Capture the cell that displays the provided text and extract its [X, Y] central coordinate. 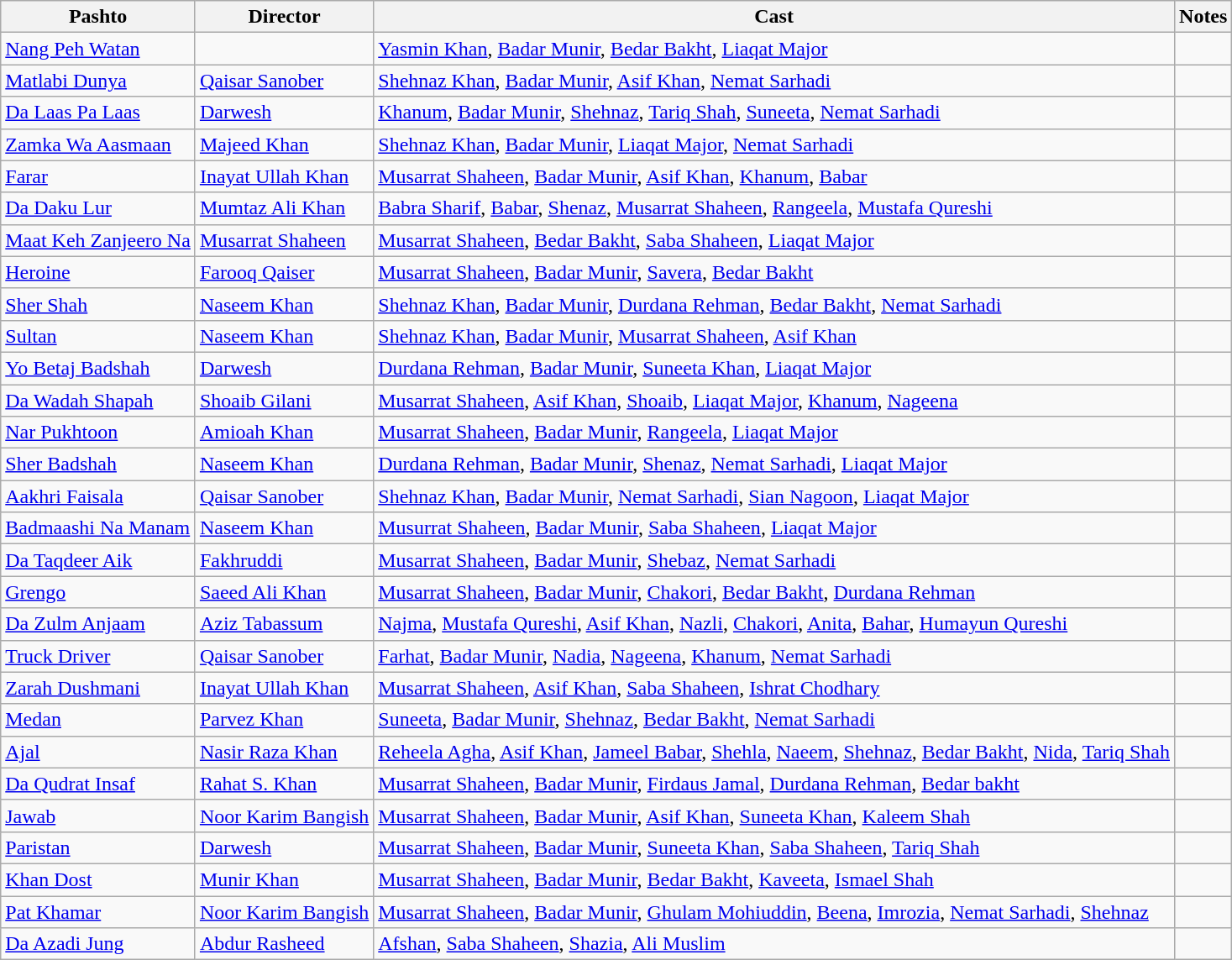
Da Daku Lur [98, 208]
Farhat, Badar Munir, Nadia, Nageena, Khanum, Nemat Sarhadi [774, 656]
Khanum, Badar Munir, Shehnaz, Tariq Shah, Suneeta, Nemat Sarhadi [774, 113]
Cast [774, 17]
Musarrat Shaheen, Badar Munir, Rangeela, Liaqat Major [774, 433]
Musarrat Shaheen, Badar Munir, Suneeta Khan, Saba Shaheen, Tariq Shah [774, 847]
Musarrat Shaheen, Badar Munir, Ghulam Mohiuddin, Beena, Imrozia, Nemat Sarhadi, Shehnaz [774, 911]
Rahat S. Khan [284, 784]
Da Qudrat Insaf [98, 784]
Shehnaz Khan, Badar Munir, Nemat Sarhadi, Sian Nagoon, Liaqat Major [774, 496]
Shehnaz Khan, Badar Munir, Musarrat Shaheen, Asif Khan [774, 336]
Matlabi Dunya [98, 81]
Yo Betaj Badshah [98, 368]
Farar [98, 176]
Da Zulm Anjaam [98, 624]
Zarah Dushmani [98, 688]
Babra Sharif, Babar, Shenaz, Musarrat Shaheen, Rangeela, Mustafa Qureshi [774, 208]
Reheela Agha, Asif Khan, Jameel Babar, Shehla, Naeem, Shehnaz, Bedar Bakht, Nida, Tariq Shah [774, 752]
Shehnaz Khan, Badar Munir, Asif Khan, Nemat Sarhadi [774, 81]
Amioah Khan [284, 433]
Musarrat Shaheen, Badar Munir, Asif Khan, Suneeta Khan, Kaleem Shah [774, 816]
Musurrat Shaheen, Badar Munir, Saba Shaheen, Liaqat Major [774, 528]
Yasmin Khan, Badar Munir, Bedar Bakht, Liaqat Major [774, 49]
Afshan, Saba Shaheen, Shazia, Ali Muslim [774, 944]
Da Wadah Shapah [98, 401]
Pat Khamar [98, 911]
Suneeta, Badar Munir, Shehnaz, Bedar Bakht, Nemat Sarhadi [774, 720]
Najma, Mustafa Qureshi, Asif Khan, Nazli, Chakori, Anita, Bahar, Humayun Qureshi [774, 624]
Musarrat Shaheen, Badar Munir, Shebaz, Nemat Sarhadi [774, 560]
Heroine [98, 272]
Musarrat Shaheen, Badar Munir, Bedar Bakht, Kaveeta, Ismael Shah [774, 879]
Musarrat Shaheen, Badar Munir, Firdaus Jamal, Durdana Rehman, Bedar bakht [774, 784]
Saeed Ali Khan [284, 592]
Musarrat Shaheen, Bedar Bakht, Saba Shaheen, Liaqat Major [774, 240]
Musarrat Shaheen, Asif Khan, Saba Shaheen, Ishrat Chodhary [774, 688]
Ajal [98, 752]
Medan [98, 720]
Khan Dost [98, 879]
Da Taqdeer Aik [98, 560]
Truck Driver [98, 656]
Fakhruddi [284, 560]
Da Laas Pa Laas [98, 113]
Paristan [98, 847]
Grengo [98, 592]
Sher Badshah [98, 464]
Nar Pukhtoon [98, 433]
Farooq Qaiser [284, 272]
Badmaashi Na Manam [98, 528]
Zamka Wa Aasmaan [98, 144]
Maat Keh Zanjeero Na [98, 240]
Pashto [98, 17]
Musarrat Shaheen [284, 240]
Musarrat Shaheen, Badar Munir, Chakori, Bedar Bakht, Durdana Rehman [774, 592]
Shehnaz Khan, Badar Munir, Liaqat Major, Nemat Sarhadi [774, 144]
Nang Peh Watan [98, 49]
Munir Khan [284, 879]
Abdur Rasheed [284, 944]
Sultan [98, 336]
Musarrat Shaheen, Badar Munir, Asif Khan, Khanum, Babar [774, 176]
Sher Shah [98, 304]
Da Azadi Jung [98, 944]
Shoaib Gilani [284, 401]
Durdana Rehman, Badar Munir, Shenaz, Nemat Sarhadi, Liaqat Major [774, 464]
Shehnaz Khan, Badar Munir, Durdana Rehman, Bedar Bakht, Nemat Sarhadi [774, 304]
Durdana Rehman, Badar Munir, Suneeta Khan, Liaqat Major [774, 368]
Mumtaz Ali Khan [284, 208]
Musarrat Shaheen, Badar Munir, Savera, Bedar Bakht [774, 272]
Musarrat Shaheen, Asif Khan, Shoaib, Liaqat Major, Khanum, Nageena [774, 401]
Notes [1203, 17]
Aziz Tabassum [284, 624]
Majeed Khan [284, 144]
Aakhri Faisala [98, 496]
Parvez Khan [284, 720]
Jawab [98, 816]
Director [284, 17]
Nasir Raza Khan [284, 752]
